For the text-containing cell, return its midpoint in [X, Y] coordinate format. 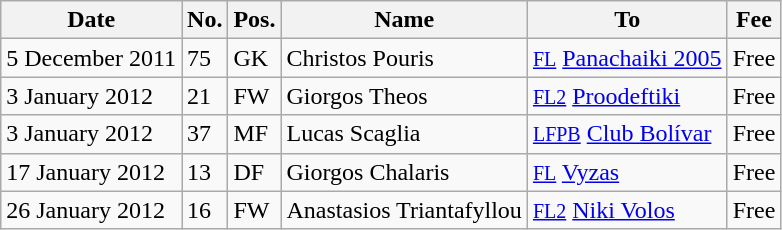
16 [205, 210]
FL Vyzas [627, 172]
Lucas Scaglia [404, 134]
26 January 2012 [92, 210]
GK [254, 58]
21 [205, 96]
To [627, 20]
LFPB Club Bolívar [627, 134]
Giorgos Theos [404, 96]
75 [205, 58]
Anastasios Triantafyllou [404, 210]
Giorgos Chalaris [404, 172]
Date [92, 20]
17 January 2012 [92, 172]
Name [404, 20]
13 [205, 172]
No. [205, 20]
Christos Pouris [404, 58]
Fee [754, 20]
FL Panachaiki 2005 [627, 58]
DF [254, 172]
Pos. [254, 20]
MF [254, 134]
FL2 Proodeftiki [627, 96]
FL2 Niki Volos [627, 210]
5 December 2011 [92, 58]
37 [205, 134]
